Return the (X, Y) coordinate for the center point of the cell that contains the specified text.  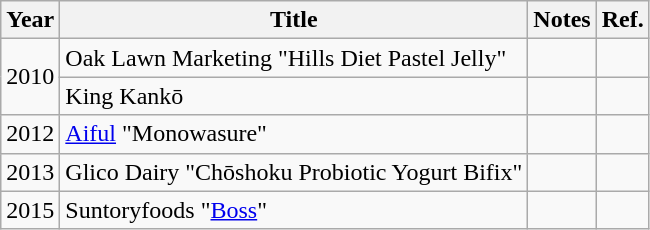
2015 (30, 210)
Suntoryfoods "Boss" (294, 210)
Ref. (622, 20)
2013 (30, 172)
Year (30, 20)
Aiful "Monowasure" (294, 134)
Title (294, 20)
King Kankō (294, 96)
Glico Dairy "Chōshoku Probiotic Yogurt Bifix" (294, 172)
Oak Lawn Marketing "Hills Diet Pastel Jelly" (294, 58)
2012 (30, 134)
Notes (562, 20)
2010 (30, 77)
